Find where the given text appears and provide that cell's center as [X, Y] coordinate. 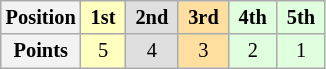
5 [104, 51]
3rd [203, 17]
Position [41, 17]
3 [203, 51]
Points [41, 51]
4 [152, 51]
1st [104, 17]
1 [301, 51]
5th [301, 17]
2nd [152, 17]
2 [253, 51]
4th [253, 17]
